Extract the [x, y] coordinate from the center of the cell holding the provided text.  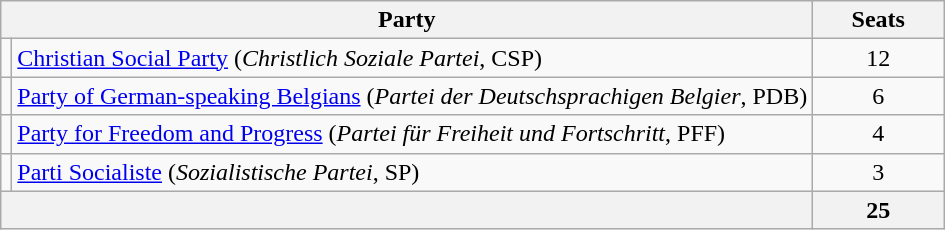
Seats [878, 20]
Party of German-speaking Belgians (Partei der Deutschsprachigen Belgier, PDB) [412, 96]
25 [878, 210]
Party for Freedom and Progress (Partei für Freiheit und Fortschritt, PFF) [412, 134]
4 [878, 134]
Christian Social Party (Christlich Soziale Partei, CSP) [412, 58]
12 [878, 58]
Party [407, 20]
3 [878, 172]
6 [878, 96]
Parti Socialiste (Sozialistische Partei, SP) [412, 172]
